For the text-containing cell, return its midpoint in [x, y] coordinate format. 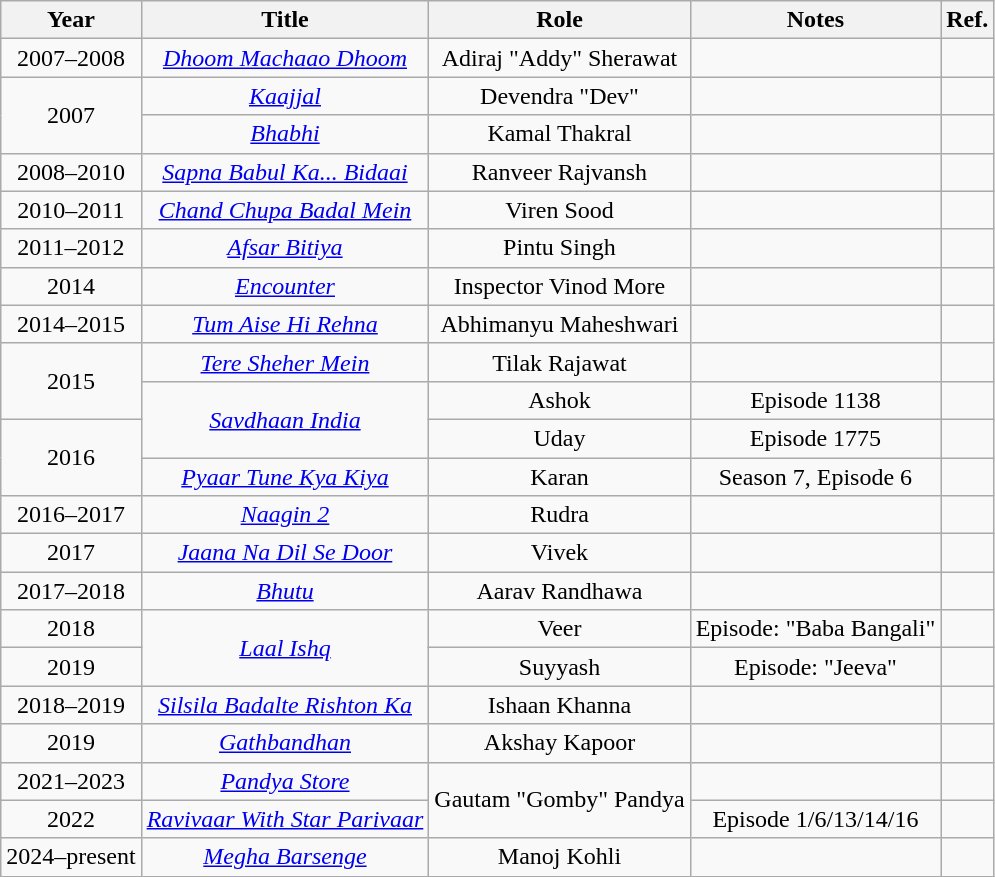
Pintu Singh [560, 248]
Episode: "Baba Bangali" [816, 629]
Adiraj "Addy" Sherawat [560, 58]
Abhimanyu Maheshwari [560, 324]
2016 [71, 457]
Manoj Kohli [560, 857]
Gathbandhan [285, 743]
Savdhaan India [285, 419]
2011–2012 [71, 248]
Laal Ishq [285, 648]
Aarav Randhawa [560, 591]
Jaana Na Dil Se Door [285, 553]
Ranveer Rajvansh [560, 172]
2017 [71, 553]
Ishaan Khanna [560, 705]
Rudra [560, 515]
2024–present [71, 857]
Pyaar Tune Kya Kiya [285, 477]
Tere Sheher Mein [285, 362]
Ravivaar With Star Parivaar [285, 819]
Year [71, 20]
Episode 1775 [816, 438]
Episode: "Jeeva" [816, 667]
Veer [560, 629]
Dhoom Machaao Dhoom [285, 58]
Silsila Badalte Rishton Ka [285, 705]
Pandya Store [285, 781]
2017–2018 [71, 591]
Title [285, 20]
2015 [71, 381]
2007 [71, 115]
Devendra "Dev" [560, 96]
Megha Barsenge [285, 857]
Tilak Rajawat [560, 362]
Notes [816, 20]
Sapna Babul Ka... Bidaai [285, 172]
Akshay Kapoor [560, 743]
Ref. [968, 20]
Suyyash [560, 667]
Vivek [560, 553]
Karan [560, 477]
2018–2019 [71, 705]
2016–2017 [71, 515]
Bhutu [285, 591]
Season 7, Episode 6 [816, 477]
Kamal Thakral [560, 134]
2022 [71, 819]
Encounter [285, 286]
Gautam "Gomby" Pandya [560, 800]
Episode 1/6/13/14/16 [816, 819]
Episode 1138 [816, 400]
2010–2011 [71, 210]
Afsar Bitiya [285, 248]
Naagin 2 [285, 515]
Bhabhi [285, 134]
2021–2023 [71, 781]
2014 [71, 286]
2018 [71, 629]
Role [560, 20]
2014–2015 [71, 324]
2008–2010 [71, 172]
Inspector Vinod More [560, 286]
Ashok [560, 400]
Tum Aise Hi Rehna [285, 324]
2007–2008 [71, 58]
Viren Sood [560, 210]
Chand Chupa Badal Mein [285, 210]
Uday [560, 438]
Kaajjal [285, 96]
